Identify which cell holds the provided text, then report its [x, y] central coordinate. 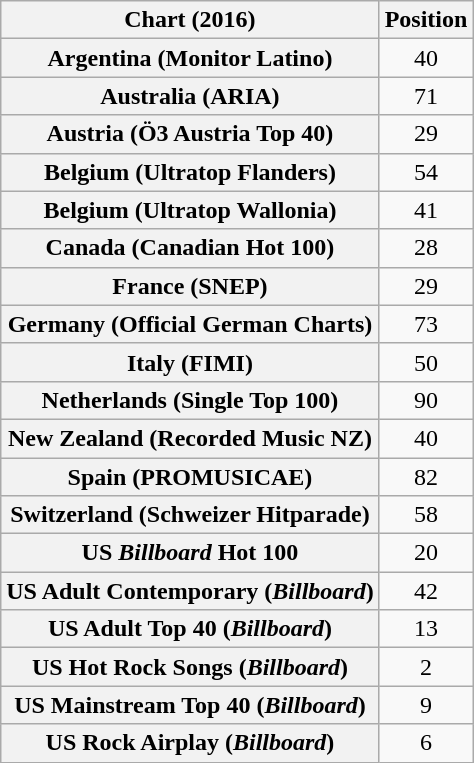
Italy (FIMI) [190, 362]
73 [426, 324]
6 [426, 743]
Netherlands (Single Top 100) [190, 400]
US Adult Top 40 (Billboard) [190, 629]
US Adult Contemporary (Billboard) [190, 591]
42 [426, 591]
Position [426, 20]
41 [426, 210]
28 [426, 248]
50 [426, 362]
71 [426, 96]
58 [426, 515]
Germany (Official German Charts) [190, 324]
US Billboard Hot 100 [190, 553]
9 [426, 705]
US Hot Rock Songs (Billboard) [190, 667]
Chart (2016) [190, 20]
Australia (ARIA) [190, 96]
Austria (Ö3 Austria Top 40) [190, 134]
Argentina (Monitor Latino) [190, 58]
Belgium (Ultratop Wallonia) [190, 210]
Canada (Canadian Hot 100) [190, 248]
New Zealand (Recorded Music NZ) [190, 438]
54 [426, 172]
Belgium (Ultratop Flanders) [190, 172]
13 [426, 629]
20 [426, 553]
US Mainstream Top 40 (Billboard) [190, 705]
2 [426, 667]
82 [426, 477]
90 [426, 400]
Spain (PROMUSICAE) [190, 477]
US Rock Airplay (Billboard) [190, 743]
Switzerland (Schweizer Hitparade) [190, 515]
France (SNEP) [190, 286]
